Output the (X, Y) coordinate of the center of the cell containing the given text.  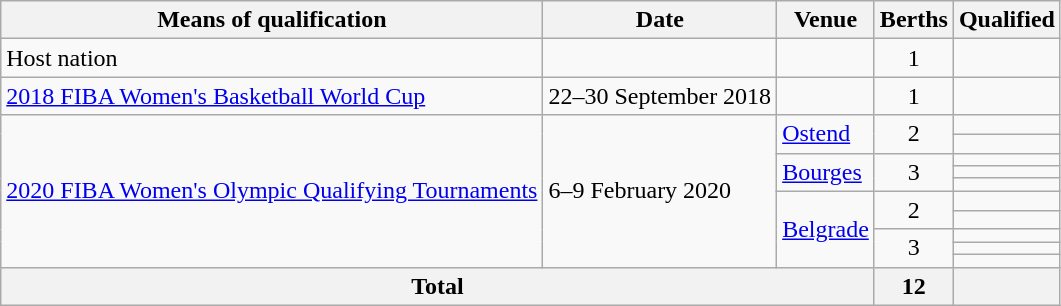
6–9 February 2020 (660, 191)
Berths (914, 20)
Qualified (1006, 20)
22–30 September 2018 (660, 96)
Venue (826, 20)
Total (438, 286)
2020 FIBA Women's Olympic Qualifying Tournaments (272, 191)
12 (914, 286)
Ostend (826, 134)
Date (660, 20)
Belgrade (826, 229)
Host nation (272, 58)
2018 FIBA Women's Basketball World Cup (272, 96)
Means of qualification (272, 20)
Bourges (826, 172)
